Output the [X, Y] coordinate of the center of the cell containing the given text.  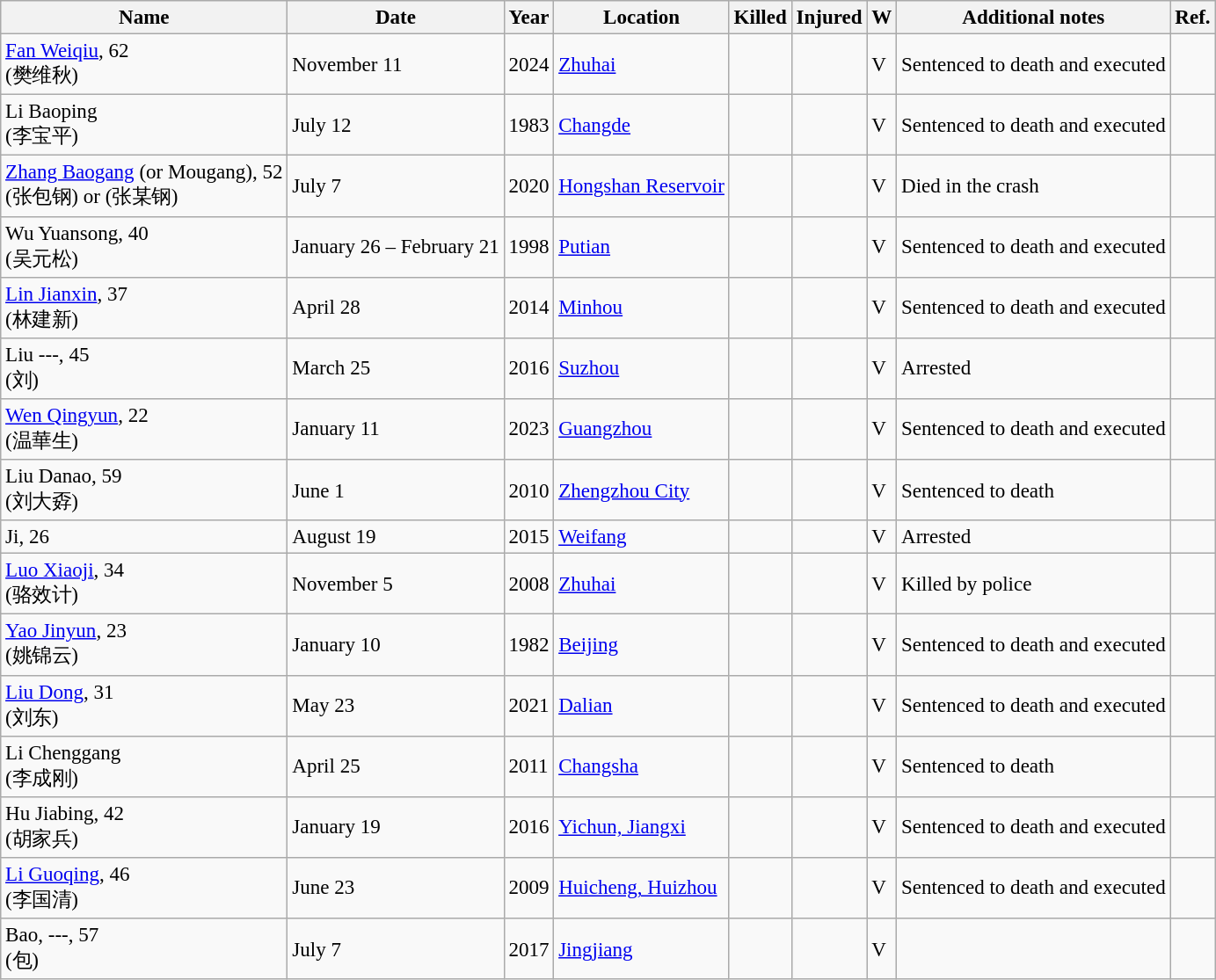
April 25 [396, 766]
2008 [529, 584]
Liu Dong, 31(刘东) [144, 705]
January 26 – February 21 [396, 246]
1998 [529, 246]
Jingjiang [642, 949]
August 19 [396, 537]
2017 [529, 949]
May 23 [396, 705]
Huicheng, Huizhou [642, 888]
November 11 [396, 65]
Changsha [642, 766]
2015 [529, 537]
Liu ---, 45(刘) [144, 369]
November 5 [396, 584]
January 10 [396, 645]
Lin Jianxin, 37(林建新) [144, 308]
Wu Yuansong, 40(吴元松) [144, 246]
Year [529, 18]
Liu Danao, 59(刘大孬) [144, 490]
Ref. [1192, 18]
Ji, 26 [144, 537]
2020 [529, 186]
Li Baoping(李宝平) [144, 125]
2010 [529, 490]
Changde [642, 125]
January 19 [396, 828]
Bao, ---, 57(包) [144, 949]
2011 [529, 766]
April 28 [396, 308]
January 11 [396, 429]
Zhang Baogang (or Mougang), 52(张包钢) or (张某钢) [144, 186]
Date [396, 18]
Hu Jiabing, 42(胡家兵) [144, 828]
Beijing [642, 645]
2023 [529, 429]
2009 [529, 888]
Weifang [642, 537]
Suzhou [642, 369]
Killed [760, 18]
Yao Jinyun, 23(姚锦云) [144, 645]
1982 [529, 645]
Dalian [642, 705]
March 25 [396, 369]
1983 [529, 125]
W [882, 18]
Killed by police [1034, 584]
Li Chenggang(李成刚) [144, 766]
June 23 [396, 888]
Luo Xiaoji, 34(骆效计) [144, 584]
Hongshan Reservoir [642, 186]
Wen Qingyun, 22(温華生) [144, 429]
Fan Weiqiu, 62(樊维秋) [144, 65]
Zhengzhou City [642, 490]
2024 [529, 65]
2014 [529, 308]
Guangzhou [642, 429]
2021 [529, 705]
June 1 [396, 490]
Name [144, 18]
Yichun, Jiangxi [642, 828]
Died in the crash [1034, 186]
Additional notes [1034, 18]
Putian [642, 246]
Location [642, 18]
Li Guoqing, 46(李国清) [144, 888]
Injured [829, 18]
July 12 [396, 125]
Minhou [642, 308]
